Scan for the cell matching the given text and deliver its (X, Y) coordinate at center. 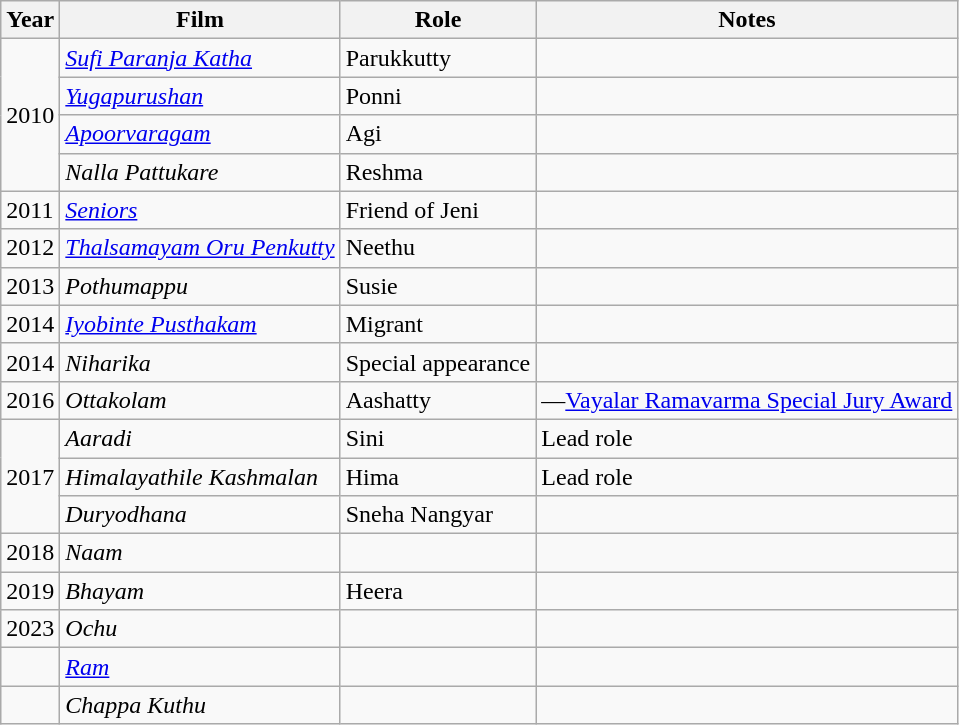
Friend of Jeni (438, 210)
Aashatty (438, 400)
Ottakolam (200, 400)
Hima (438, 477)
Migrant (438, 324)
Year (30, 20)
Ponni (438, 96)
Neethu (438, 248)
Duryodhana (200, 515)
2012 (30, 248)
2010 (30, 115)
Sufi Paranja Katha (200, 58)
Parukkutty (438, 58)
Aaradi (200, 438)
Pothumappu (200, 286)
Special appearance (438, 362)
Reshma (438, 172)
Seniors (200, 210)
2019 (30, 591)
Niharika (200, 362)
2018 (30, 553)
2023 (30, 629)
Himalayathile Kashmalan (200, 477)
—Vayalar Ramavarma Special Jury Award (747, 400)
Heera (438, 591)
Chappa Kuthu (200, 705)
Sini (438, 438)
Naam (200, 553)
Notes (747, 20)
Iyobinte Pusthakam (200, 324)
Nalla Pattukare (200, 172)
Susie (438, 286)
2016 (30, 400)
Ram (200, 667)
Agi (438, 134)
Role (438, 20)
Apoorvaragam (200, 134)
Yugapurushan (200, 96)
2013 (30, 286)
2017 (30, 476)
Ochu (200, 629)
Film (200, 20)
Bhayam (200, 591)
Thalsamayam Oru Penkutty (200, 248)
2011 (30, 210)
Sneha Nangyar (438, 515)
